Extract the [x, y] coordinate from the center of the cell holding the provided text.  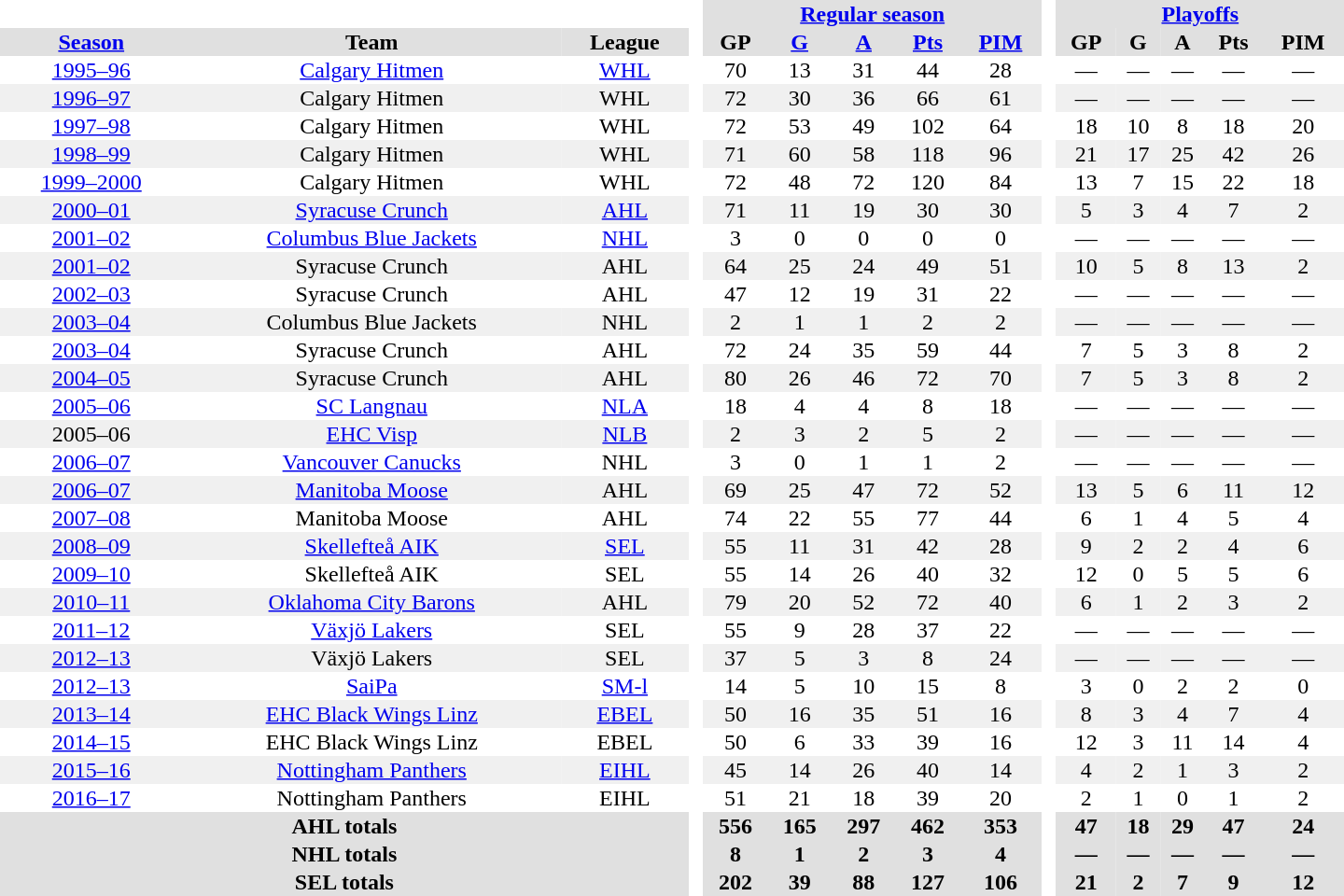
45 [735, 770]
53 [799, 126]
297 [864, 826]
SaiPa [371, 686]
17 [1139, 154]
556 [735, 826]
2009–10 [91, 574]
58 [864, 154]
61 [1001, 98]
Team [371, 42]
NLA [625, 406]
29 [1183, 826]
2015–16 [91, 770]
SM-l [625, 686]
EHC Visp [371, 434]
NLB [625, 434]
59 [928, 350]
69 [735, 490]
AHL totals [344, 826]
60 [799, 154]
2000–01 [91, 210]
1995–96 [91, 70]
2011–12 [91, 630]
66 [928, 98]
1998–99 [91, 154]
2016–17 [91, 798]
1996–97 [91, 98]
1997–98 [91, 126]
2014–15 [91, 742]
120 [928, 182]
2010–11 [91, 602]
2004–05 [91, 378]
Playoffs [1200, 14]
202 [735, 882]
127 [928, 882]
NHL totals [344, 854]
SEL totals [344, 882]
96 [1001, 154]
36 [864, 98]
462 [928, 826]
SC Langnau [371, 406]
2013–14 [91, 714]
74 [735, 518]
Oklahoma City Barons [371, 602]
84 [1001, 182]
League [625, 42]
1999–2000 [91, 182]
77 [928, 518]
46 [864, 378]
2008–09 [91, 546]
Regular season [873, 14]
118 [928, 154]
Vancouver Canucks [371, 462]
102 [928, 126]
165 [799, 826]
33 [864, 742]
2007–08 [91, 518]
48 [799, 182]
79 [735, 602]
106 [1001, 882]
80 [735, 378]
2002–03 [91, 294]
32 [1001, 574]
Season [91, 42]
88 [864, 882]
353 [1001, 826]
